Extract the [X, Y] coordinate from the center of the cell holding the provided text.  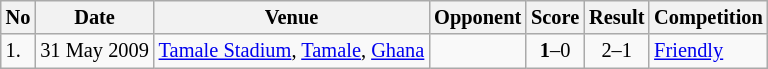
31 May 2009 [94, 51]
No [18, 17]
Result [616, 17]
Date [94, 17]
Competition [708, 17]
Venue [292, 17]
Friendly [708, 51]
1–0 [555, 51]
2–1 [616, 51]
Tamale Stadium, Tamale, Ghana [292, 51]
1. [18, 51]
Score [555, 17]
Opponent [478, 17]
